Provide the (x, y) coordinate of the cell's center where the given text is located.  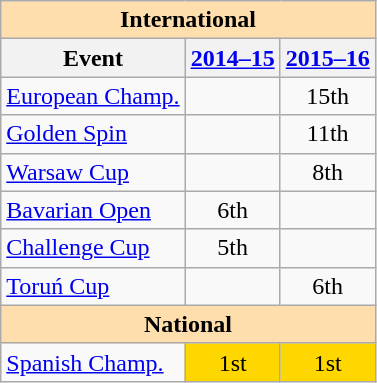
Toruń Cup (93, 286)
2014–15 (232, 58)
11th (328, 134)
8th (328, 172)
Challenge Cup (93, 248)
International (188, 20)
Warsaw Cup (93, 172)
5th (232, 248)
15th (328, 96)
Golden Spin (93, 134)
Bavarian Open (93, 210)
Event (93, 58)
European Champ. (93, 96)
2015–16 (328, 58)
Spanish Champ. (93, 362)
National (188, 324)
